Identify which cell holds the provided text, then report its [x, y] central coordinate. 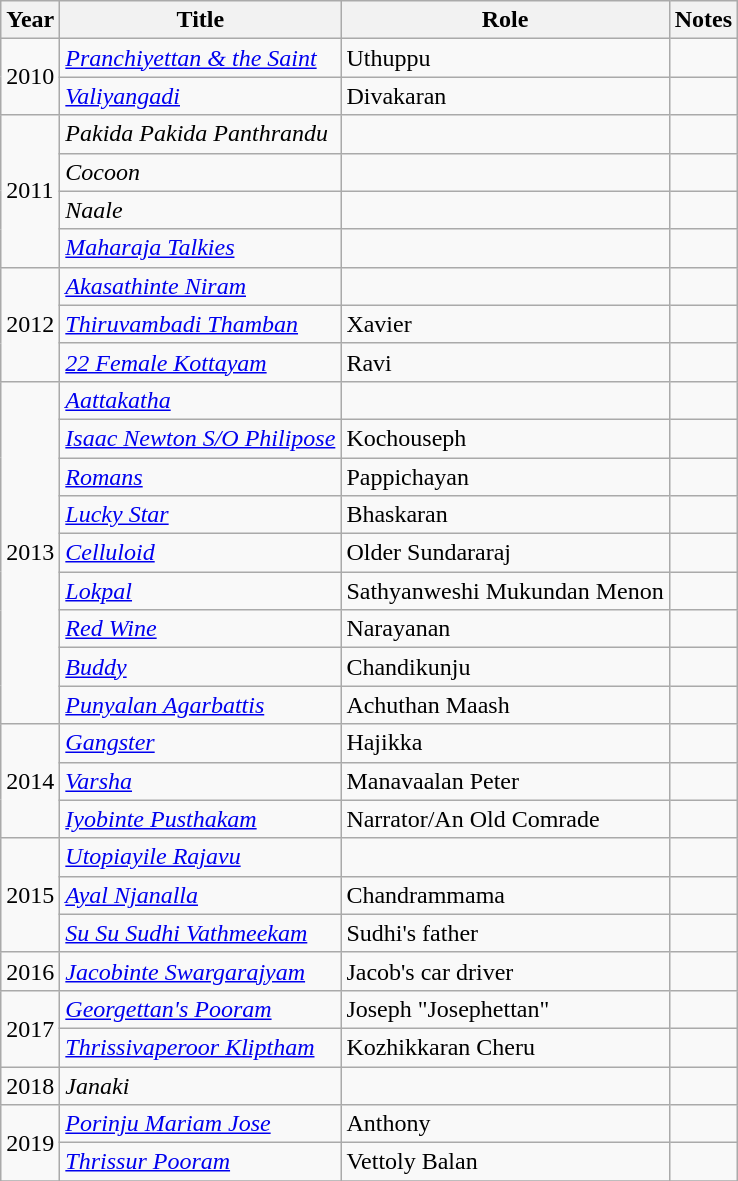
Joseph "Josephettan" [505, 1009]
Vettoly Balan [505, 1162]
2016 [30, 971]
Buddy [200, 667]
Porinju Mariam Jose [200, 1124]
Celluloid [200, 553]
2018 [30, 1085]
2013 [30, 552]
Thrissur Pooram [200, 1162]
Iyobinte Pusthakam [200, 819]
Narrator/An Old Comrade [505, 819]
Chandrammama [505, 895]
Ravi [505, 362]
Bhaskaran [505, 515]
2010 [30, 77]
Akasathinte Niram [200, 286]
Role [505, 20]
Cocoon [200, 172]
Maharaja Talkies [200, 248]
Title [200, 20]
Notes [703, 20]
Varsha [200, 781]
2017 [30, 1028]
Jacobinte Swargarajyam [200, 971]
Red Wine [200, 629]
2015 [30, 895]
Chandikunju [505, 667]
Ayal Njanalla [200, 895]
Divakaran [505, 96]
Kochouseph [505, 438]
Narayanan [505, 629]
Su Su Sudhi Vathmeekam [200, 933]
Achuthan Maash [505, 705]
Thiruvambadi Thamban [200, 324]
Punyalan Agarbattis [200, 705]
Older Sundararaj [505, 553]
Romans [200, 477]
2011 [30, 191]
22 Female Kottayam [200, 362]
Pranchiyettan & the Saint [200, 58]
Thrissivaperoor Kliptham [200, 1047]
2012 [30, 324]
Sathyanweshi Mukundan Menon [505, 591]
Naale [200, 210]
2019 [30, 1143]
Jacob's car driver [505, 971]
Uthuppu [505, 58]
Xavier [505, 324]
Utopiayile Rajavu [200, 857]
Valiyangadi [200, 96]
Manavaalan Peter [505, 781]
Pakida Pakida Panthrandu [200, 134]
Pappichayan [505, 477]
Lucky Star [200, 515]
Aattakatha [200, 400]
Isaac Newton S/O Philipose [200, 438]
Lokpal [200, 591]
Year [30, 20]
Hajikka [505, 743]
Gangster [200, 743]
Georgettan's Pooram [200, 1009]
Sudhi's father [505, 933]
Kozhikkaran Cheru [505, 1047]
Anthony [505, 1124]
2014 [30, 781]
Janaki [200, 1085]
